Search for the cell housing the specified text and yield its (x, y) center coordinate. 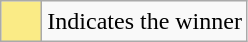
Indicates the winner (145, 22)
